Determine the (x, y) coordinate at the center of the cell enclosing the given text.  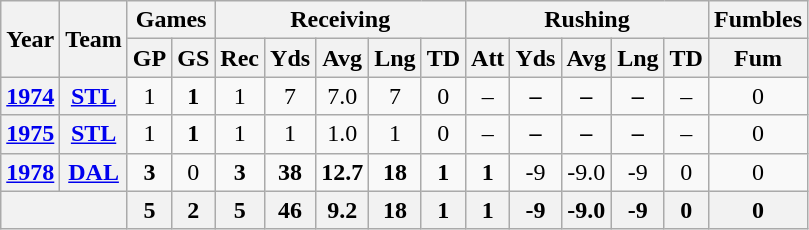
GS (194, 58)
46 (290, 210)
12.7 (342, 172)
Team (94, 39)
1975 (30, 134)
DAL (94, 172)
Fum (758, 58)
Games (170, 20)
7.0 (342, 96)
GP (149, 58)
1.0 (342, 134)
Fumbles (758, 20)
Rec (240, 58)
2 (194, 210)
9.2 (342, 210)
1978 (30, 172)
Rushing (588, 20)
Receiving (340, 20)
Year (30, 39)
38 (290, 172)
Att (488, 58)
1974 (30, 96)
